Capture the cell that displays the provided text and extract its [X, Y] central coordinate. 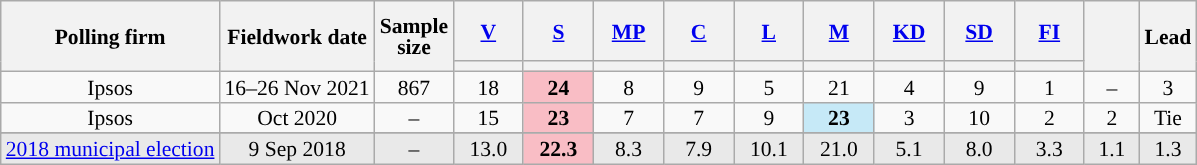
16–26 Nov 2021 [296, 86]
13.0 [488, 150]
7.9 [699, 150]
FI [1049, 31]
MP [628, 31]
5.1 [909, 150]
5 [769, 86]
24 [558, 86]
1.3 [1168, 150]
9 Sep 2018 [296, 150]
KD [909, 31]
21 [839, 86]
3.3 [1049, 150]
Oct 2020 [296, 118]
Lead [1168, 36]
22.3 [558, 150]
M [839, 31]
Fieldwork date [296, 36]
1 [1049, 86]
10.1 [769, 150]
Tie [1168, 118]
L [769, 31]
S [558, 31]
4 [909, 86]
867 [414, 86]
15 [488, 118]
8 [628, 86]
SD [979, 31]
18 [488, 86]
8.3 [628, 150]
V [488, 31]
8.0 [979, 150]
2018 municipal election [110, 150]
21.0 [839, 150]
Samplesize [414, 36]
Polling firm [110, 36]
10 [979, 118]
1.1 [1112, 150]
C [699, 31]
